For the text-containing cell, return its midpoint in (X, Y) coordinate format. 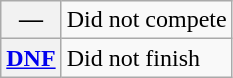
DNF (31, 58)
— (31, 20)
Did not compete (146, 20)
Did not finish (146, 58)
